Detect which cell encompasses the target text, then output its [x, y] center coordinate. 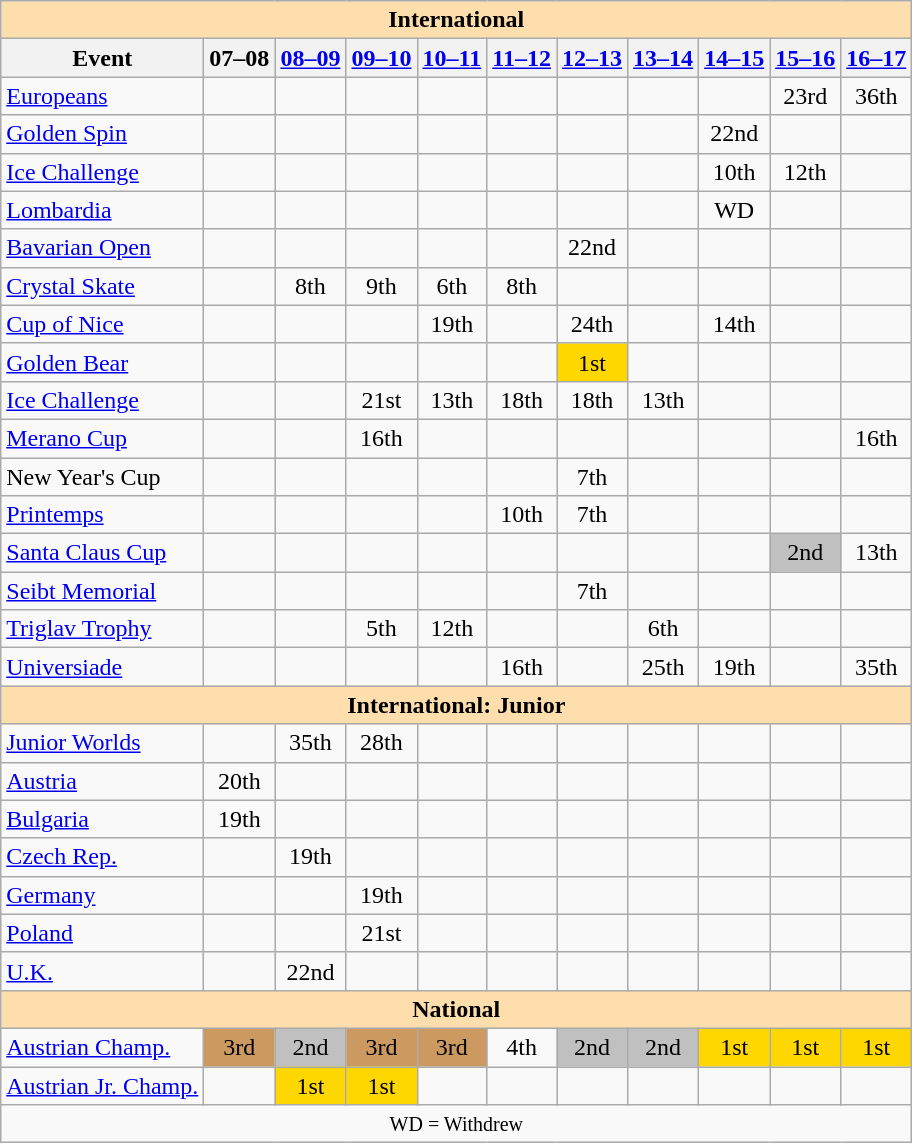
11–12 [522, 58]
Seibt Memorial [102, 591]
13–14 [664, 58]
Event [102, 58]
14–15 [734, 58]
9th [382, 286]
Austrian Jr. Champ. [102, 1085]
Universiade [102, 667]
New Year's Cup [102, 477]
Bulgaria [102, 819]
Europeans [102, 96]
WD [734, 210]
Bavarian Open [102, 248]
Austria [102, 781]
20th [240, 781]
Santa Claus Cup [102, 553]
08–09 [310, 58]
14th [734, 324]
36th [876, 96]
12–13 [592, 58]
WD = Withdrew [456, 1124]
International: Junior [456, 705]
25th [664, 667]
15–16 [806, 58]
Austrian Champ. [102, 1047]
International [456, 20]
National [456, 1009]
09–10 [382, 58]
Printemps [102, 515]
Cup of Nice [102, 324]
Golden Spin [102, 134]
4th [522, 1047]
07–08 [240, 58]
Germany [102, 895]
28th [382, 743]
23rd [806, 96]
U.K. [102, 971]
Lombardia [102, 210]
10–11 [452, 58]
Czech Rep. [102, 857]
Triglav Trophy [102, 629]
16–17 [876, 58]
Junior Worlds [102, 743]
Golden Bear [102, 362]
Merano Cup [102, 438]
5th [382, 629]
Crystal Skate [102, 286]
24th [592, 324]
Poland [102, 933]
